Determine the (x, y) coordinate at the center of the cell enclosing the given text.  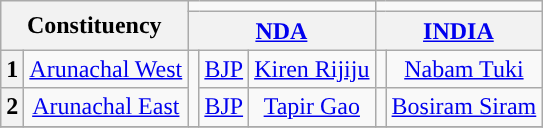
Constituency (94, 26)
INDIA (458, 31)
NDA (282, 31)
Kiren Rijiju (312, 69)
Arunachal West (106, 69)
Arunachal East (106, 107)
Bosiram Siram (464, 107)
2 (12, 107)
Nabam Tuki (464, 69)
Tapir Gao (312, 107)
1 (12, 69)
